Scan for the cell matching the given text and deliver its [x, y] coordinate at center. 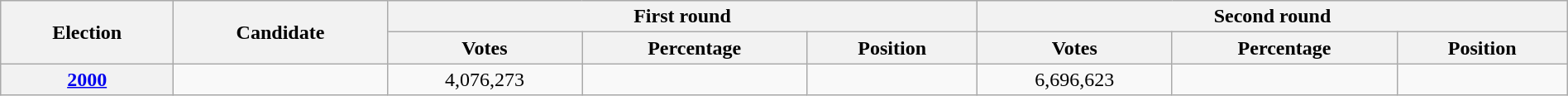
6,696,623 [1075, 79]
Second round [1273, 17]
Candidate [281, 32]
Election [88, 32]
4,076,273 [485, 79]
2000 [88, 79]
First round [681, 17]
